Locate the cell with the specified text and output its (X, Y) center coordinate. 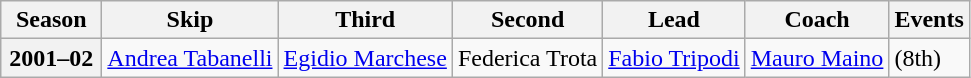
(8th) (929, 58)
Third (365, 20)
Andrea Tabanelli (190, 58)
Season (52, 20)
Fabio Tripodi (674, 58)
Second (527, 20)
Coach (817, 20)
Lead (674, 20)
Federica Trota (527, 58)
Egidio Marchese (365, 58)
Skip (190, 20)
2001–02 (52, 58)
Events (929, 20)
Mauro Maino (817, 58)
